Detect which cell encompasses the target text, then output its [x, y] center coordinate. 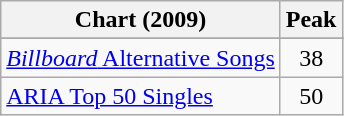
Chart (2009) [141, 20]
Peak [311, 20]
ARIA Top 50 Singles [141, 96]
38 [311, 58]
50 [311, 96]
Billboard Alternative Songs [141, 58]
